Capture the cell that displays the provided text and extract its [X, Y] central coordinate. 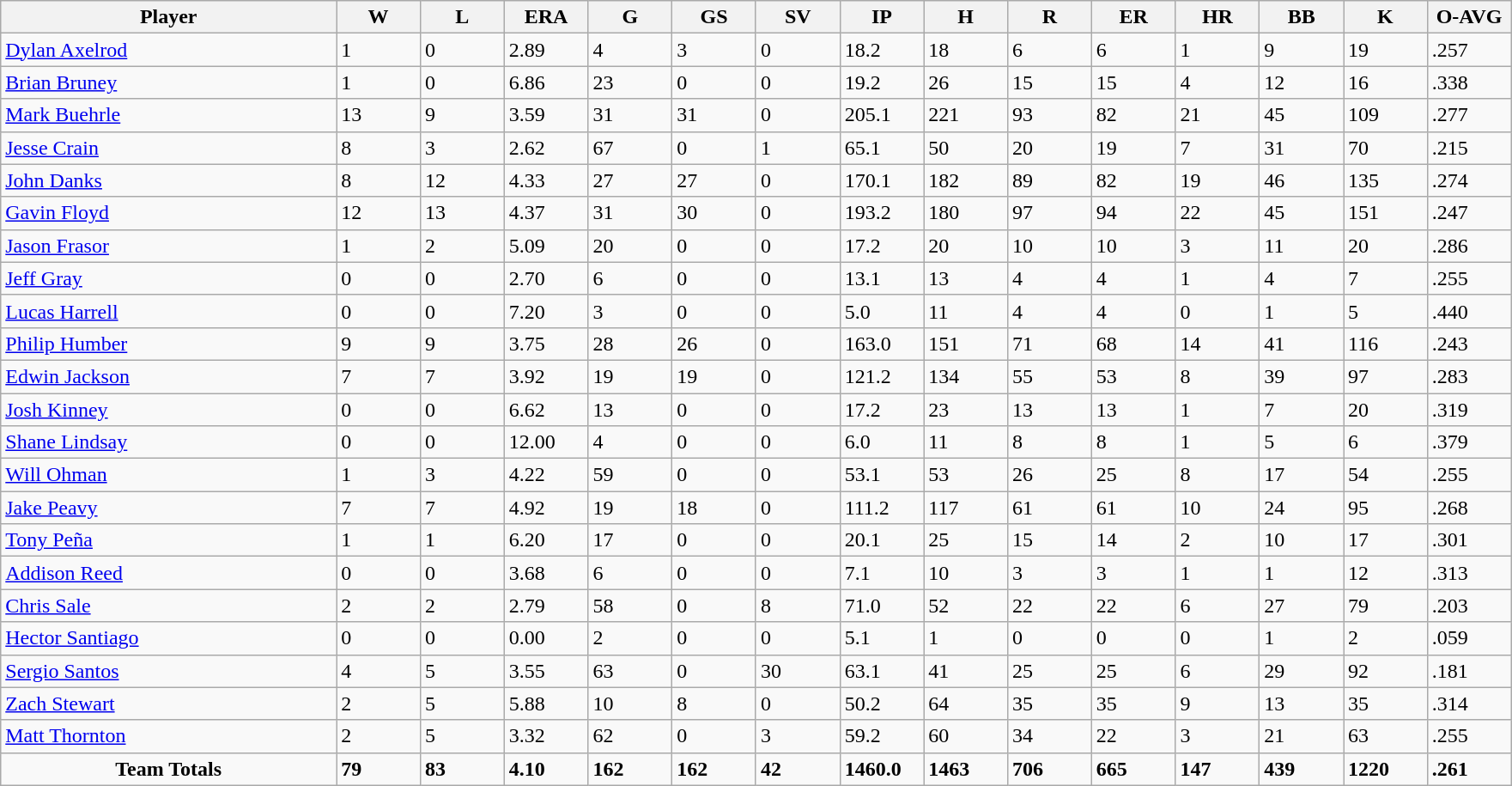
BB [1302, 17]
42 [798, 769]
34 [1050, 736]
Brian Bruney [168, 82]
7.20 [546, 311]
Philip Humber [168, 344]
58 [630, 606]
135 [1385, 180]
5.09 [546, 246]
13.1 [882, 278]
Chris Sale [168, 606]
134 [966, 376]
170.1 [882, 180]
4.33 [546, 180]
4.37 [546, 213]
K [1385, 17]
63.1 [882, 671]
ERA [546, 17]
Shane Lindsay [168, 442]
116 [1385, 344]
111.2 [882, 508]
HR [1217, 17]
Lucas Harrell [168, 311]
55 [1050, 376]
18.2 [882, 50]
.215 [1469, 148]
62 [630, 736]
3.68 [546, 573]
3.59 [546, 115]
20.1 [882, 540]
117 [966, 508]
.283 [1469, 376]
Addison Reed [168, 573]
W [379, 17]
4.92 [546, 508]
52 [966, 606]
.268 [1469, 508]
Josh Kinney [168, 410]
46 [1302, 180]
Jake Peavy [168, 508]
54 [1385, 475]
70 [1385, 148]
5.0 [882, 311]
59.2 [882, 736]
64 [966, 704]
Player [168, 17]
29 [1302, 671]
94 [1133, 213]
H [966, 17]
.274 [1469, 180]
.313 [1469, 573]
67 [630, 148]
4.22 [546, 475]
L [462, 17]
7.1 [882, 573]
439 [1302, 769]
2.89 [546, 50]
68 [1133, 344]
Dylan Axelrod [168, 50]
147 [1217, 769]
53.1 [882, 475]
Sergio Santos [168, 671]
3.75 [546, 344]
59 [630, 475]
180 [966, 213]
.203 [1469, 606]
.243 [1469, 344]
O-AVG [1469, 17]
6.62 [546, 410]
.181 [1469, 671]
71.0 [882, 606]
.059 [1469, 638]
Matt Thornton [168, 736]
93 [1050, 115]
19.2 [882, 82]
Team Totals [168, 769]
5.88 [546, 704]
65.1 [882, 148]
2.79 [546, 606]
0.00 [546, 638]
4.10 [546, 769]
5.1 [882, 638]
28 [630, 344]
193.2 [882, 213]
Tony Peña [168, 540]
Gavin Floyd [168, 213]
92 [1385, 671]
221 [966, 115]
6.0 [882, 442]
3.32 [546, 736]
.440 [1469, 311]
665 [1133, 769]
50 [966, 148]
.314 [1469, 704]
G [630, 17]
Jason Frasor [168, 246]
2.62 [546, 148]
163.0 [882, 344]
.247 [1469, 213]
Edwin Jackson [168, 376]
.277 [1469, 115]
Zach Stewart [168, 704]
89 [1050, 180]
1460.0 [882, 769]
3.55 [546, 671]
3.92 [546, 376]
.319 [1469, 410]
109 [1385, 115]
706 [1050, 769]
71 [1050, 344]
SV [798, 17]
IP [882, 17]
60 [966, 736]
.286 [1469, 246]
83 [462, 769]
95 [1385, 508]
Jeff Gray [168, 278]
Will Ohman [168, 475]
.338 [1469, 82]
.261 [1469, 769]
12.00 [546, 442]
.379 [1469, 442]
.257 [1469, 50]
121.2 [882, 376]
Hector Santiago [168, 638]
6.20 [546, 540]
GS [714, 17]
182 [966, 180]
6.86 [546, 82]
16 [1385, 82]
Jesse Crain [168, 148]
John Danks [168, 180]
.301 [1469, 540]
2.70 [546, 278]
ER [1133, 17]
39 [1302, 376]
205.1 [882, 115]
24 [1302, 508]
1220 [1385, 769]
Mark Buehrle [168, 115]
R [1050, 17]
1463 [966, 769]
50.2 [882, 704]
